Determine the (x, y) coordinate at the center of the cell enclosing the given text.  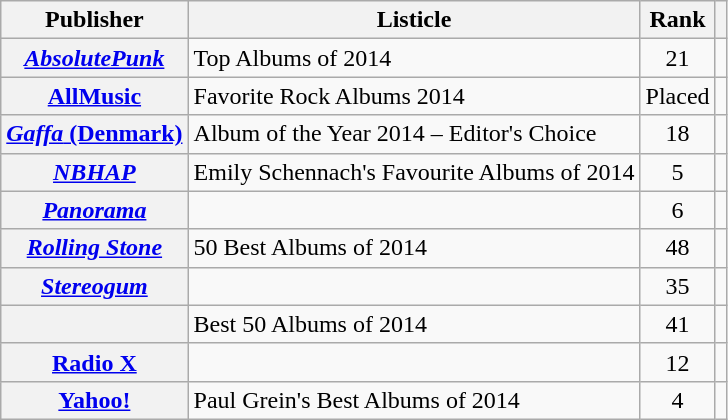
18 (678, 134)
Publisher (94, 20)
21 (678, 58)
Rolling Stone (94, 248)
50 Best Albums of 2014 (414, 248)
Top Albums of 2014 (414, 58)
12 (678, 362)
Favorite Rock Albums 2014 (414, 96)
Best 50 Albums of 2014 (414, 324)
Stereogum (94, 286)
Emily Schennach's Favourite Albums of 2014 (414, 172)
41 (678, 324)
Gaffa (Denmark) (94, 134)
Album of the Year 2014 – Editor's Choice (414, 134)
Listicle (414, 20)
Placed (678, 96)
6 (678, 210)
Radio X (94, 362)
Panorama (94, 210)
4 (678, 400)
Rank (678, 20)
AllMusic (94, 96)
AbsolutePunk (94, 58)
48 (678, 248)
5 (678, 172)
NBHAP (94, 172)
Paul Grein's Best Albums of 2014 (414, 400)
35 (678, 286)
Yahoo! (94, 400)
